For the text-containing cell, return its midpoint in [x, y] coordinate format. 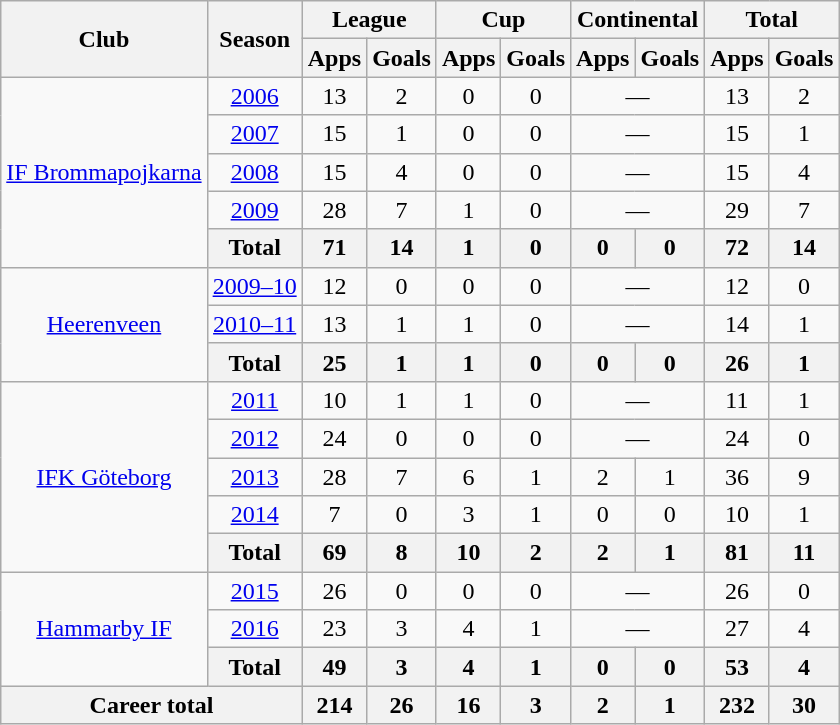
53 [737, 667]
16 [468, 705]
2006 [254, 96]
23 [334, 629]
214 [334, 705]
81 [737, 553]
2013 [254, 477]
29 [737, 210]
30 [804, 705]
2008 [254, 172]
Hammarby IF [104, 629]
49 [334, 667]
Club [104, 39]
Season [254, 39]
36 [737, 477]
8 [402, 553]
9 [804, 477]
2009 [254, 210]
Career total [152, 705]
IF Brommapojkarna [104, 172]
2011 [254, 400]
League [369, 20]
2015 [254, 591]
69 [334, 553]
2016 [254, 629]
Continental [638, 20]
2012 [254, 438]
72 [737, 248]
2014 [254, 515]
2007 [254, 134]
71 [334, 248]
IFK Göteborg [104, 476]
25 [334, 362]
232 [737, 705]
2010–11 [254, 324]
6 [468, 477]
2009–10 [254, 286]
27 [737, 629]
Heerenveen [104, 324]
Cup [503, 20]
